Extract the (X, Y) coordinate from the center of the cell holding the provided text.  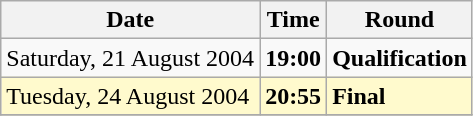
Time (294, 20)
Final (400, 96)
Saturday, 21 August 2004 (130, 58)
Qualification (400, 58)
Round (400, 20)
19:00 (294, 58)
20:55 (294, 96)
Tuesday, 24 August 2004 (130, 96)
Date (130, 20)
